Search for the cell housing the specified text and yield its [x, y] center coordinate. 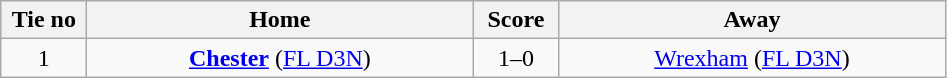
1 [44, 58]
Tie no [44, 20]
Home [280, 20]
Away [752, 20]
Score [516, 20]
Chester (FL D3N) [280, 58]
Wrexham (FL D3N) [752, 58]
1–0 [516, 58]
